Identify which cell holds the provided text, then report its (x, y) central coordinate. 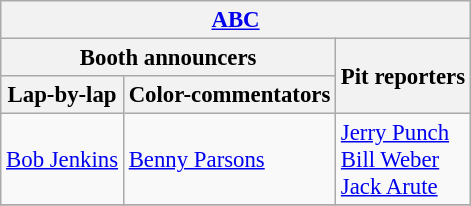
Pit reporters (404, 76)
ABC (236, 20)
Lap-by-lap (62, 95)
Jerry Punch Bill Weber Jack Arute (404, 160)
Booth announcers (168, 58)
Benny Parsons (229, 160)
Bob Jenkins (62, 160)
Color-commentators (229, 95)
